Identify which cell holds the provided text, then report its [X, Y] central coordinate. 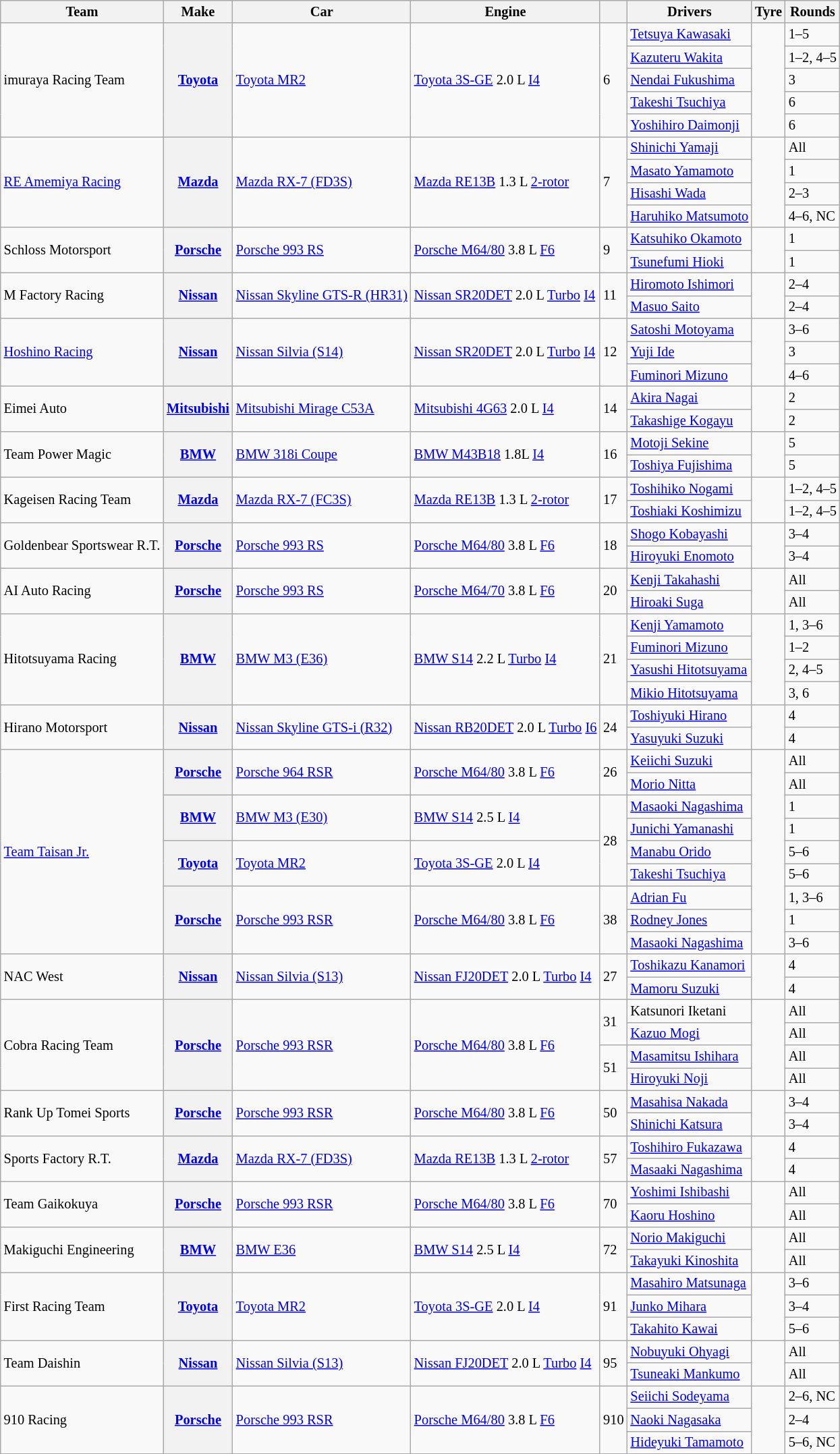
Nendai Fukushima [690, 80]
Nissan Skyline GTS-i (R32) [322, 727]
16 [613, 455]
RE Amemiya Racing [82, 182]
M Factory Racing [82, 296]
Sports Factory R.T. [82, 1158]
Rodney Jones [690, 920]
BMW M3 (E30) [322, 818]
Masuo Saito [690, 307]
12 [613, 352]
Nissan Silvia (S14) [322, 352]
Hiromoto Ishimori [690, 284]
Junko Mihara [690, 1306]
imuraya Racing Team [82, 80]
BMW M3 (E36) [322, 659]
Make [198, 11]
Porsche M64/70 3.8 L F6 [505, 591]
Naoki Nagasaka [690, 1420]
4–6, NC [812, 216]
Yuji Ide [690, 352]
First Racing Team [82, 1306]
50 [613, 1113]
Masamitsu Ishihara [690, 1057]
Manabu Orido [690, 852]
2–3 [812, 194]
Kaoru Hoshino [690, 1215]
3, 6 [812, 693]
38 [613, 920]
Team Power Magic [82, 455]
910 Racing [82, 1420]
Mitsubishi [198, 409]
26 [613, 772]
Makiguchi Engineering [82, 1250]
Schloss Motorsport [82, 250]
Morio Nitta [690, 784]
57 [613, 1158]
Masahisa Nakada [690, 1102]
Seiichi Sodeyama [690, 1397]
AI Auto Racing [82, 591]
Yasuyuki Suzuki [690, 738]
Cobra Racing Team [82, 1044]
Tyre [768, 11]
Yoshimi Ishibashi [690, 1192]
BMW 318i Coupe [322, 455]
Hirano Motorsport [82, 727]
9 [613, 250]
Kenji Takahashi [690, 580]
Kageisen Racing Team [82, 499]
BMW S14 2.2 L Turbo I4 [505, 659]
910 [613, 1420]
Mitsubishi 4G63 2.0 L I4 [505, 409]
Keiichi Suzuki [690, 761]
20 [613, 591]
4–6 [812, 375]
Tsunefumi Hioki [690, 262]
17 [613, 499]
Mazda RX-7 (FC3S) [322, 499]
27 [613, 977]
Toshiaki Koshimizu [690, 511]
Haruhiko Matsumoto [690, 216]
Takashige Kogayu [690, 420]
Shinichi Yamaji [690, 148]
Yasushi Hitotsuyama [690, 670]
7 [613, 182]
24 [613, 727]
Nobuyuki Ohyagi [690, 1351]
21 [613, 659]
Masaaki Nagashima [690, 1170]
Shinichi Katsura [690, 1125]
Hiroyuki Noji [690, 1079]
Junichi Yamanashi [690, 829]
Norio Makiguchi [690, 1238]
Team Gaikokuya [82, 1204]
Team [82, 11]
Rounds [812, 11]
BMW E36 [322, 1250]
11 [613, 296]
Takayuki Kinoshita [690, 1260]
Adrian Fu [690, 897]
Hisashi Wada [690, 194]
70 [613, 1204]
Toshiya Fujishima [690, 466]
Masahiro Matsunaga [690, 1283]
72 [613, 1250]
Hitotsuyama Racing [82, 659]
Hoshino Racing [82, 352]
2, 4–5 [812, 670]
Motoji Sekine [690, 443]
Team Taisan Jr. [82, 851]
Mitsubishi Mirage C53A [322, 409]
95 [613, 1363]
Tetsuya Kawasaki [690, 34]
Yoshihiro Daimonji [690, 125]
Nissan Skyline GTS-R (HR31) [322, 296]
Shogo Kobayashi [690, 534]
Team Daishin [82, 1363]
14 [613, 409]
Takahito Kawai [690, 1329]
Toshikazu Kanamori [690, 966]
Tsuneaki Mankumo [690, 1374]
Kenji Yamamoto [690, 625]
Hiroyuki Enomoto [690, 557]
Porsche 964 RSR [322, 772]
31 [613, 1022]
Katsuhiko Okamoto [690, 239]
Toshihiro Fukazawa [690, 1147]
Hiroaki Suga [690, 602]
Goldenbear Sportswear R.T. [82, 545]
5–6, NC [812, 1443]
Nissan RB20DET 2.0 L Turbo I6 [505, 727]
Car [322, 11]
Eimei Auto [82, 409]
Toshihiko Nogami [690, 488]
Akira Nagai [690, 397]
Katsunori Iketani [690, 1011]
NAC West [82, 977]
1–2 [812, 648]
18 [613, 545]
Kazuo Mogi [690, 1034]
51 [613, 1067]
Toshiyuki Hirano [690, 716]
2–6, NC [812, 1397]
Mikio Hitotsuyama [690, 693]
91 [613, 1306]
28 [613, 841]
1–5 [812, 34]
Satoshi Motoyama [690, 330]
BMW M43B18 1.8L I4 [505, 455]
Hideyuki Tamamoto [690, 1443]
Rank Up Tomei Sports [82, 1113]
Engine [505, 11]
Masato Yamamoto [690, 171]
Mamoru Suzuki [690, 988]
Drivers [690, 11]
Kazuteru Wakita [690, 57]
